Output the [X, Y] coordinate of the center of the cell containing the given text.  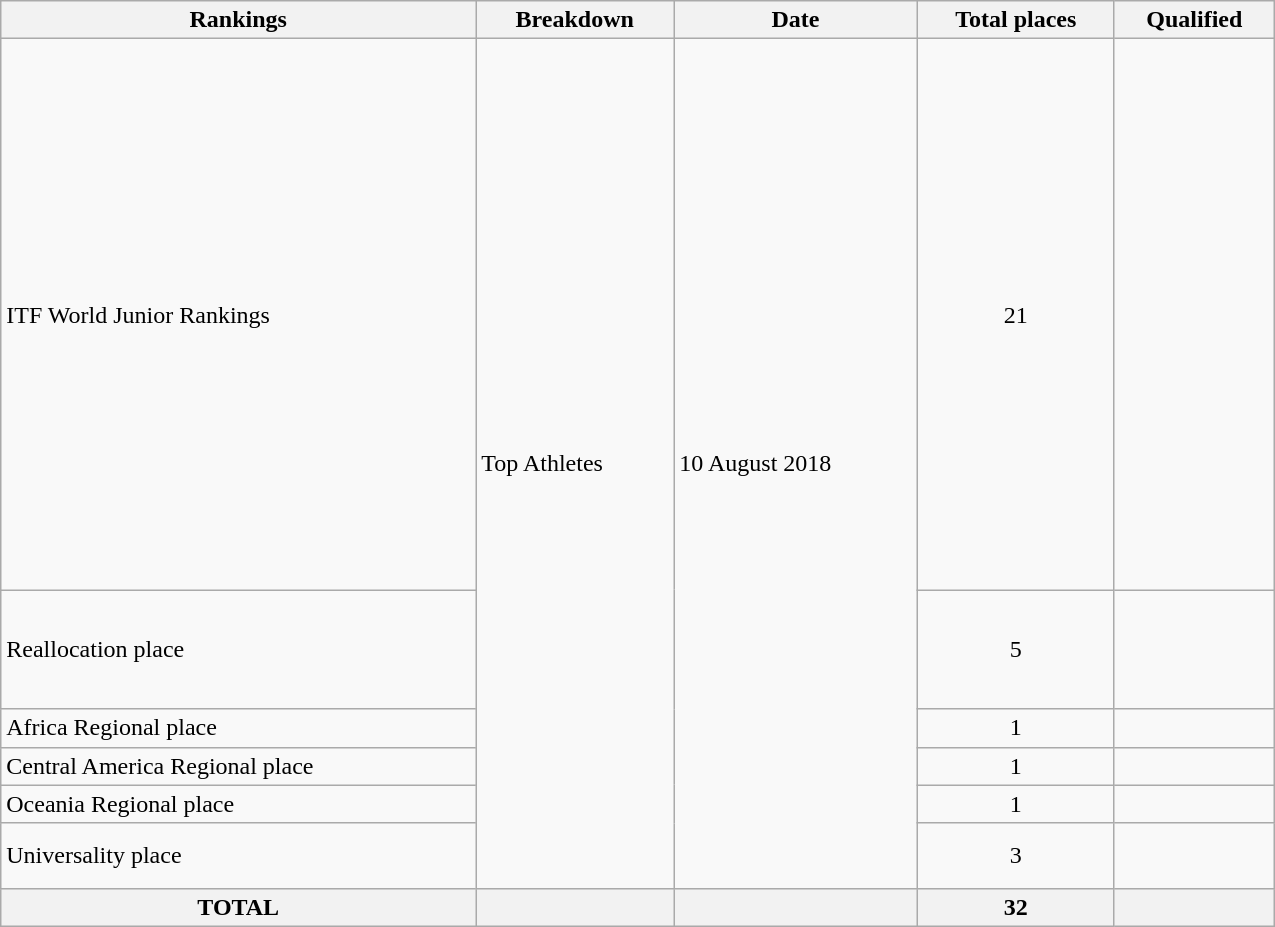
10 August 2018 [796, 464]
ITF World Junior Rankings [238, 314]
Universality place [238, 856]
Africa Regional place [238, 728]
Reallocation place [238, 650]
Qualified [1194, 20]
Total places [1016, 20]
TOTAL [238, 907]
Oceania Regional place [238, 804]
32 [1016, 907]
Breakdown [575, 20]
3 [1016, 856]
5 [1016, 650]
21 [1016, 314]
Rankings [238, 20]
Top Athletes [575, 464]
Date [796, 20]
Central America Regional place [238, 766]
